Output the (x, y) coordinate of the center of the cell containing the given text.  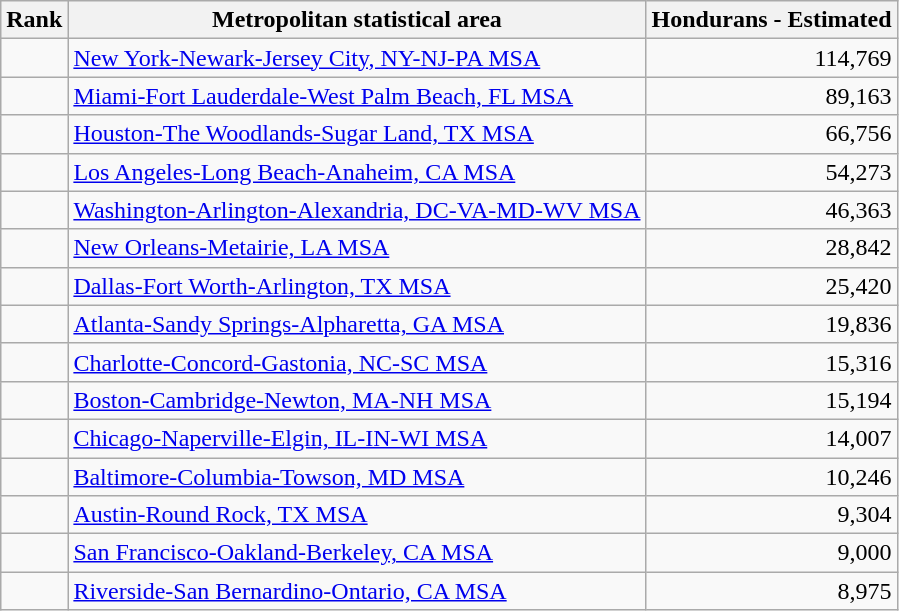
14,007 (772, 438)
Los Angeles-Long Beach-Anaheim, CA MSA (357, 172)
Riverside-San Bernardino-Ontario, CA MSA (357, 591)
New Orleans-Metairie, LA MSA (357, 248)
Dallas-Fort Worth-Arlington, TX MSA (357, 286)
Boston-Cambridge-Newton, MA-NH MSA (357, 400)
Atlanta-Sandy Springs-Alpharetta, GA MSA (357, 324)
89,163 (772, 96)
114,769 (772, 58)
19,836 (772, 324)
54,273 (772, 172)
9,000 (772, 553)
New York-Newark-Jersey City, NY-NJ-PA MSA (357, 58)
9,304 (772, 515)
46,363 (772, 210)
10,246 (772, 477)
28,842 (772, 248)
Rank (34, 20)
Charlotte-Concord-Gastonia, NC-SC MSA (357, 362)
15,316 (772, 362)
Washington-Arlington-Alexandria, DC-VA-MD-WV MSA (357, 210)
66,756 (772, 134)
Metropolitan statistical area (357, 20)
Baltimore-Columbia-Towson, MD MSA (357, 477)
15,194 (772, 400)
San Francisco-Oakland-Berkeley, CA MSA (357, 553)
Miami-Fort Lauderdale-West Palm Beach, FL MSA (357, 96)
25,420 (772, 286)
Chicago-Naperville-Elgin, IL-IN-WI MSA (357, 438)
Houston-The Woodlands-Sugar Land, TX MSA (357, 134)
Hondurans - Estimated (772, 20)
8,975 (772, 591)
Austin-Round Rock, TX MSA (357, 515)
